Pinpoint the cell where the given text exists, returning its (X, Y) midpoint coordinate. 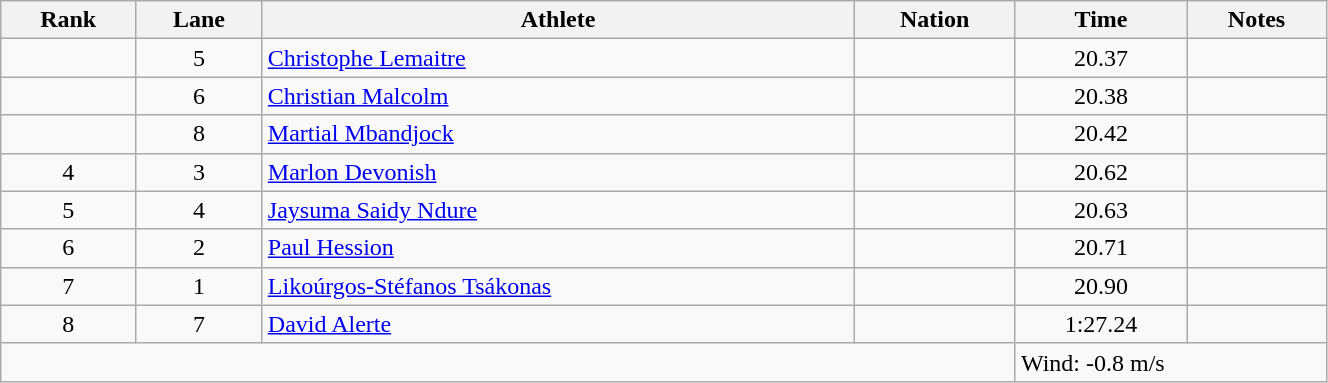
Martial Mbandjock (558, 134)
Lane (200, 20)
3 (200, 172)
Athlete (558, 20)
Wind: -0.8 m/s (1170, 362)
1:27.24 (1100, 324)
Paul Hession (558, 248)
David Alerte (558, 324)
2 (200, 248)
1 (200, 286)
Rank (68, 20)
20.90 (1100, 286)
Jaysuma Saidy Ndure (558, 210)
20.71 (1100, 248)
20.38 (1100, 96)
Nation (935, 20)
20.37 (1100, 58)
20.63 (1100, 210)
Christophe Lemaitre (558, 58)
20.62 (1100, 172)
Christian Malcolm (558, 96)
Time (1100, 20)
Likoúrgos-Stéfanos Tsákonas (558, 286)
20.42 (1100, 134)
Marlon Devonish (558, 172)
Notes (1257, 20)
